Return (x, y) of the center of cell containing provided text 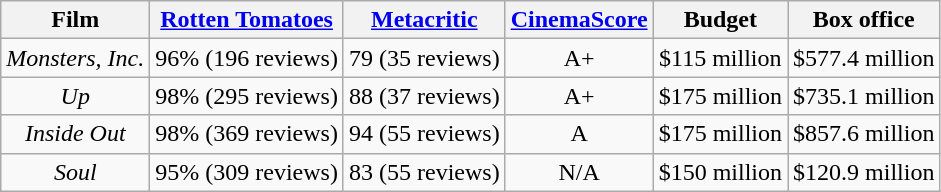
$150 million (720, 172)
98% (295 reviews) (247, 96)
$120.9 million (864, 172)
A (579, 134)
79 (35 reviews) (424, 58)
96% (196 reviews) (247, 58)
CinemaScore (579, 20)
Soul (76, 172)
Box office (864, 20)
Metacritic (424, 20)
95% (309 reviews) (247, 172)
94 (55 reviews) (424, 134)
$115 million (720, 58)
Budget (720, 20)
$857.6 million (864, 134)
98% (369 reviews) (247, 134)
Rotten Tomatoes (247, 20)
Up (76, 96)
$577.4 million (864, 58)
83 (55 reviews) (424, 172)
Monsters, Inc. (76, 58)
88 (37 reviews) (424, 96)
Film (76, 20)
$735.1 million (864, 96)
Inside Out (76, 134)
N/A (579, 172)
